Search for the cell housing the specified text and yield its (x, y) center coordinate. 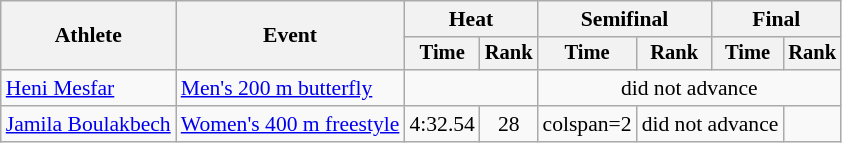
Event (290, 36)
28 (509, 124)
4:32.54 (442, 124)
Final (776, 19)
Athlete (88, 36)
Men's 200 m butterfly (290, 88)
Heat (470, 19)
Semifinal (625, 19)
Women's 400 m freestyle (290, 124)
Heni Mesfar (88, 88)
Jamila Boulakbech (88, 124)
colspan=2 (588, 124)
